Capture the cell that displays the provided text and extract its [X, Y] central coordinate. 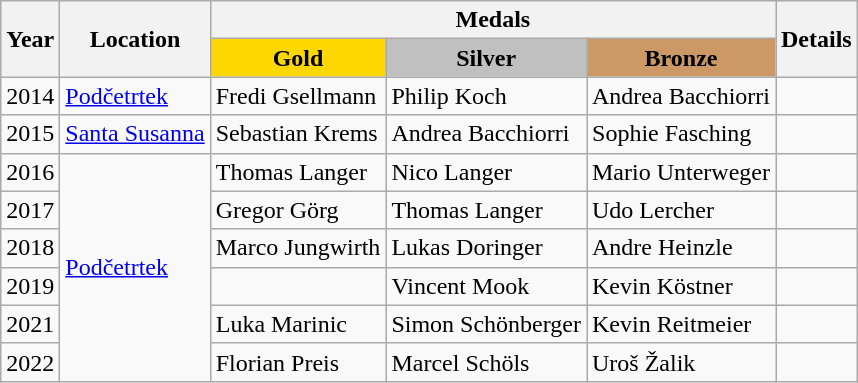
Marco Jungwirth [298, 248]
2016 [30, 172]
Sebastian Krems [298, 134]
Mario Unterweger [680, 172]
2019 [30, 286]
Andre Heinzle [680, 248]
Kevin Reitmeier [680, 324]
2014 [30, 96]
Sophie Fasching [680, 134]
Silver [486, 58]
Gold [298, 58]
Luka Marinic [298, 324]
2017 [30, 210]
Medals [492, 20]
Kevin Köstner [680, 286]
Simon Schönberger [486, 324]
2022 [30, 362]
Fredi Gsellmann [298, 96]
Location [135, 39]
Udo Lercher [680, 210]
Lukas Doringer [486, 248]
Marcel Schöls [486, 362]
Year [30, 39]
Nico Langer [486, 172]
Bronze [680, 58]
Florian Preis [298, 362]
Uroš Žalik [680, 362]
Philip Koch [486, 96]
2021 [30, 324]
2015 [30, 134]
2018 [30, 248]
Details [817, 39]
Santa Susanna [135, 134]
Gregor Görg [298, 210]
Vincent Mook [486, 286]
